Locate the cell with the specified text and output its (x, y) center coordinate. 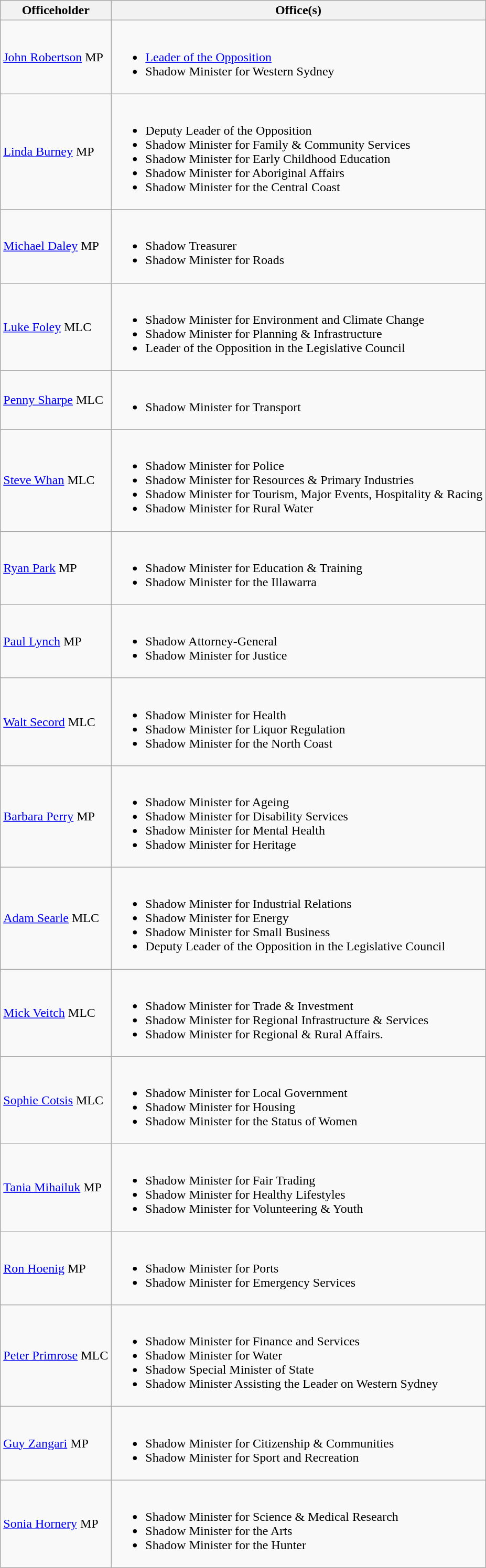
Walt Secord MLC (56, 722)
Ryan Park MP (56, 568)
Shadow Minister for PortsShadow Minister for Emergency Services (298, 1268)
Peter Primrose MLC (56, 1356)
Linda Burney MP (56, 152)
Shadow Minister for AgeingShadow Minister for Disability ServicesShadow Minister for Mental HealthShadow Minister for Heritage (298, 816)
Barbara Perry MP (56, 816)
Guy Zangari MP (56, 1443)
Shadow TreasurerShadow Minister for Roads (298, 246)
Mick Veitch MLC (56, 1013)
Shadow Minister for Transport (298, 400)
Luke Foley MLC (56, 327)
Officeholder (56, 10)
Ron Hoenig MP (56, 1268)
Shadow Minister for HealthShadow Minister for Liquor RegulationShadow Minister for the North Coast (298, 722)
Steve Whan MLC (56, 480)
Shadow Minister for Education & TrainingShadow Minister for the Illawarra (298, 568)
Paul Lynch MP (56, 641)
Sonia Hornery MP (56, 1523)
Shadow Minister for Fair TradingShadow Minister for Healthy LifestylesShadow Minister for Volunteering & Youth (298, 1188)
Leader of the OppositionShadow Minister for Western Sydney (298, 57)
Michael Daley MP (56, 246)
Shadow Attorney-GeneralShadow Minister for Justice (298, 641)
Shadow Minister for Trade & InvestmentShadow Minister for Regional Infrastructure & ServicesShadow Minister for Regional & Rural Affairs. (298, 1013)
Sophie Cotsis MLC (56, 1100)
Shadow Minister for Environment and Climate ChangeShadow Minister for Planning & InfrastructureLeader of the Opposition in the Legislative Council (298, 327)
Shadow Minister for Science & Medical ResearchShadow Minister for the ArtsShadow Minister for the Hunter (298, 1523)
Tania Mihailuk MP (56, 1188)
Shadow Minister for Local GovernmentShadow Minister for HousingShadow Minister for the Status of Women (298, 1100)
Office(s) (298, 10)
Penny Sharpe MLC (56, 400)
Adam Searle MLC (56, 918)
Shadow Minister for Citizenship & CommunitiesShadow Minister for Sport and Recreation (298, 1443)
John Robertson MP (56, 57)
